Extract the [x, y] coordinate from the center of the cell holding the provided text.  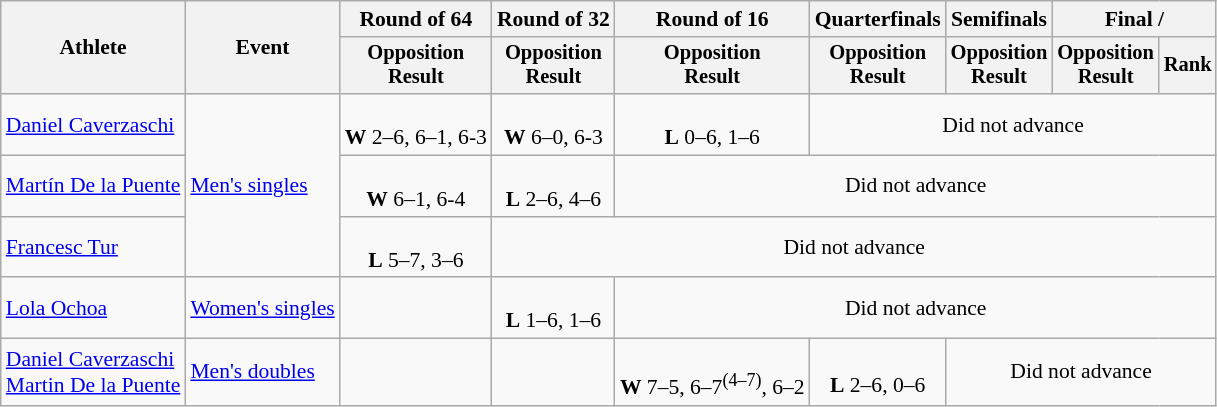
W 6–0, 6-3 [554, 124]
Daniel Caverzaschi [94, 124]
Francesc Tur [94, 248]
Semifinals [1000, 19]
Round of 64 [416, 19]
L 0–6, 1–6 [712, 124]
W 6–1, 6-4 [416, 186]
Men's doubles [262, 372]
L 2–6, 4–6 [554, 186]
Daniel CaverzaschiMartin De la Puente [94, 372]
Rank [1188, 66]
Round of 16 [712, 19]
Women's singles [262, 308]
Martín De la Puente [94, 186]
L 5–7, 3–6 [416, 248]
Men's singles [262, 186]
W 2–6, 6–1, 6-3 [416, 124]
L 2–6, 0–6 [878, 372]
Quarterfinals [878, 19]
Final / [1134, 19]
Lola Ochoa [94, 308]
W 7–5, 6–7(4–7), 6–2 [712, 372]
Round of 32 [554, 19]
L 1–6, 1–6 [554, 308]
Athlete [94, 48]
Event [262, 48]
